Pinpoint the cell where the given text exists, returning its (x, y) midpoint coordinate. 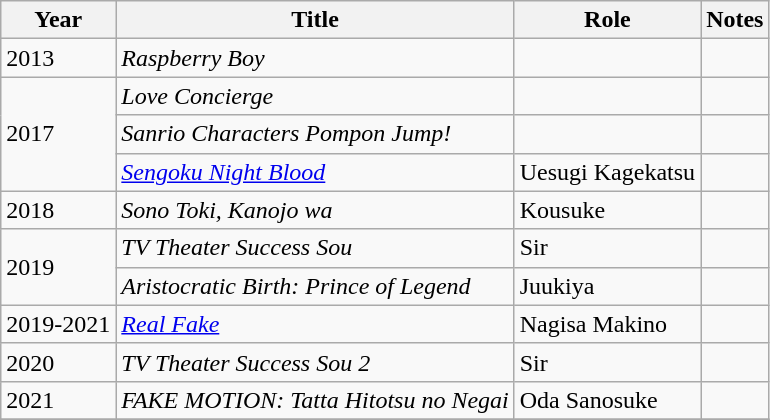
TV Theater Success Sou (315, 248)
Year (58, 20)
2013 (58, 58)
Oda Sanosuke (607, 400)
Title (315, 20)
FAKE MOTION: Tatta Hitotsu no Negai (315, 400)
2019 (58, 267)
Raspberry Boy (315, 58)
Juukiya (607, 286)
Love Concierge (315, 96)
Nagisa Makino (607, 324)
2020 (58, 362)
Sono Toki, Kanojo wa (315, 210)
Aristocratic Birth: Prince of Legend (315, 286)
2019-2021 (58, 324)
Real Fake (315, 324)
Uesugi Kagekatsu (607, 172)
Notes (735, 20)
2021 (58, 400)
Role (607, 20)
2018 (58, 210)
TV Theater Success Sou 2 (315, 362)
Kousuke (607, 210)
2017 (58, 134)
Sanrio Characters Pompon Jump! (315, 134)
Sengoku Night Blood (315, 172)
